From the cell containing the given text, extract its center point as [X, Y] coordinate. 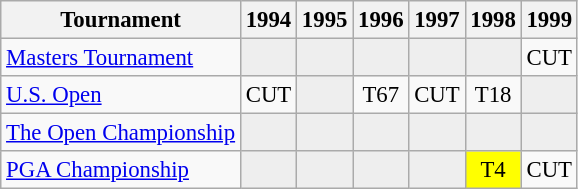
1997 [437, 20]
PGA Championship [121, 170]
U.S. Open [121, 95]
T18 [493, 95]
1999 [549, 20]
Tournament [121, 20]
1996 [381, 20]
T67 [381, 95]
Masters Tournament [121, 58]
1998 [493, 20]
T4 [493, 170]
1995 [325, 20]
The Open Championship [121, 133]
1994 [268, 20]
